Capture the cell that displays the provided text and extract its (X, Y) central coordinate. 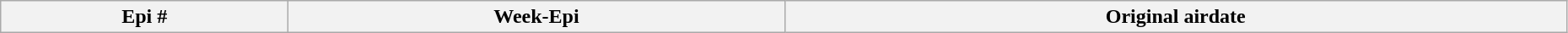
Week-Epi (536, 17)
Epi # (145, 17)
Original airdate (1176, 17)
